From the cell containing the given text, extract its center point as [x, y] coordinate. 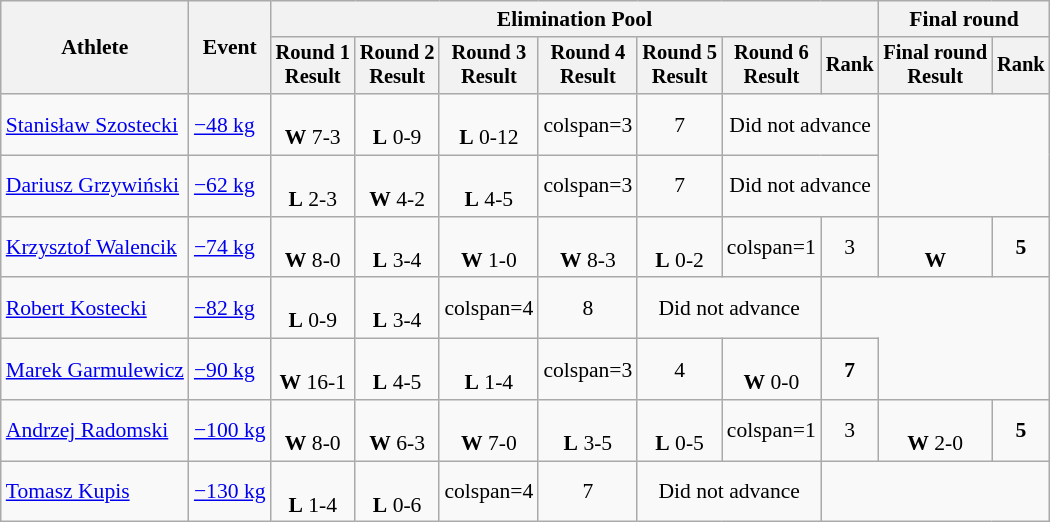
Athlete [95, 48]
W 1-0 [488, 248]
Round 2Result [397, 66]
L 0-6 [397, 492]
Robert Kostecki [95, 308]
4 [679, 370]
Round 1Result [313, 66]
−82 kg [230, 308]
Stanisław Szostecki [95, 124]
L 0-5 [679, 430]
L 3-5 [588, 430]
Tomasz Kupis [95, 492]
W 4-2 [397, 186]
−130 kg [230, 492]
W 16-1 [313, 370]
−90 kg [230, 370]
L 0-12 [488, 124]
W 6-3 [397, 430]
−74 kg [230, 248]
Elimination Pool [575, 19]
Dariusz Grzywiński [95, 186]
Round 4Result [588, 66]
W 7-3 [313, 124]
W 8-3 [588, 248]
−48 kg [230, 124]
Final roundResult [935, 66]
W 7-0 [488, 430]
Final round [964, 19]
−62 kg [230, 186]
L 0-2 [679, 248]
W 0-0 [772, 370]
L 2-3 [313, 186]
Event [230, 48]
Marek Garmulewicz [95, 370]
W 2-0 [935, 430]
W [935, 248]
−100 kg [230, 430]
Round 3Result [488, 66]
Andrzej Radomski [95, 430]
Krzysztof Walencik [95, 248]
Round 5Result [679, 66]
8 [588, 308]
Round 6Result [772, 66]
